Determine the (X, Y) coordinate at the center of the cell enclosing the given text.  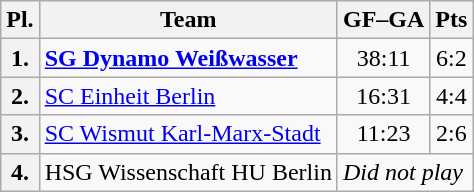
2. (20, 96)
Pts (452, 20)
HSG Wissenschaft HU Berlin (188, 172)
4:4 (452, 96)
SC Wismut Karl-Marx-Stadt (188, 134)
11:23 (383, 134)
2:6 (452, 134)
1. (20, 58)
4. (20, 172)
16:31 (383, 96)
3. (20, 134)
Did not play (404, 172)
SC Einheit Berlin (188, 96)
SG Dynamo Weißwasser (188, 58)
6:2 (452, 58)
Team (188, 20)
Pl. (20, 20)
38:11 (383, 58)
GF–GA (383, 20)
